Pinpoint the cell where the given text exists, returning its (X, Y) midpoint coordinate. 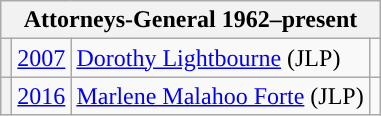
Marlene Malahoo Forte (JLP) (220, 96)
2016 (42, 96)
Dorothy Lightbourne (JLP) (220, 58)
2007 (42, 58)
Attorneys-General 1962–present (191, 20)
